Pinpoint the cell where the given text exists, returning its [x, y] midpoint coordinate. 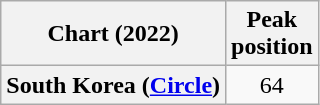
Chart (2022) [114, 34]
Peakposition [272, 34]
64 [272, 85]
South Korea (Circle) [114, 85]
